Extract the (X, Y) coordinate from the center of the cell holding the provided text.  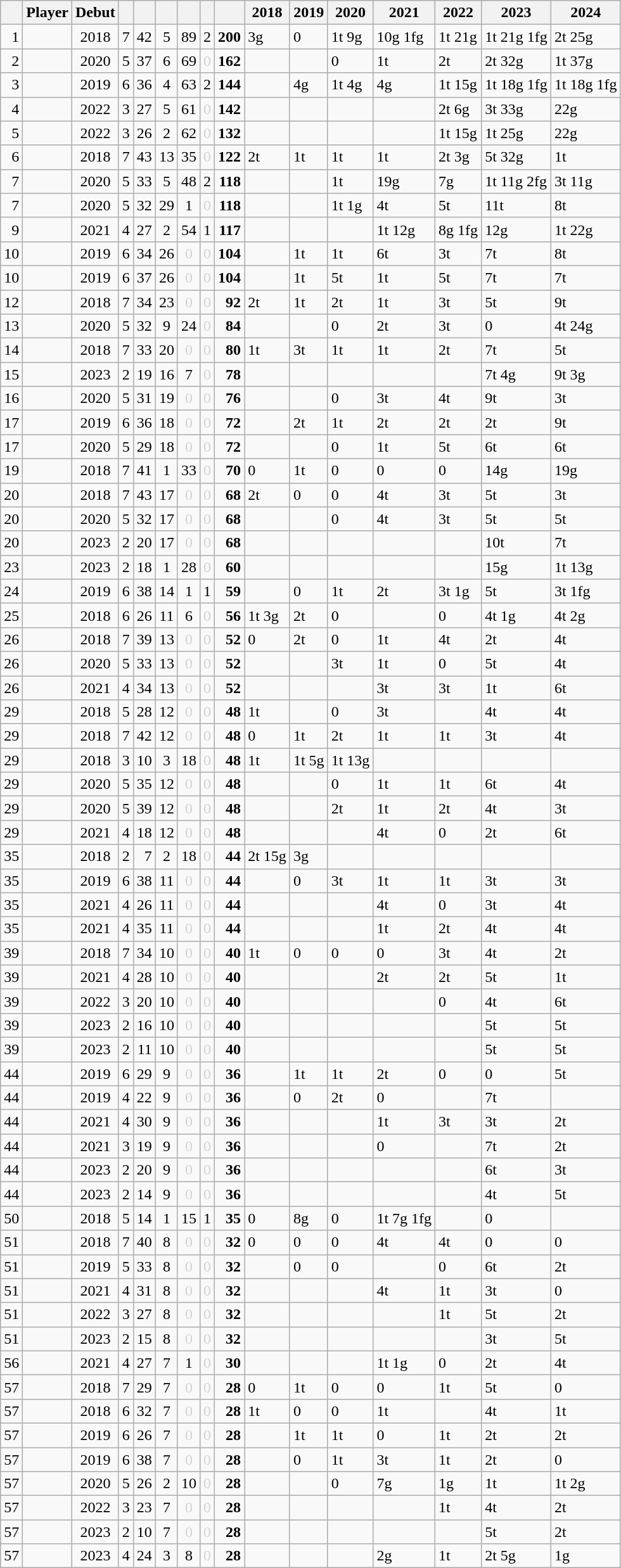
14g (516, 471)
69 (189, 61)
1t 21g 1fg (516, 37)
15g (516, 567)
70 (229, 471)
76 (229, 398)
1t 3g (267, 615)
2t 15g (267, 857)
25 (11, 615)
Debut (96, 13)
80 (229, 350)
132 (229, 133)
2t 25g (586, 37)
144 (229, 85)
60 (229, 567)
50 (11, 1218)
22 (144, 1098)
10g 1fg (404, 37)
2t 5g (516, 1556)
63 (189, 85)
1t 12g (404, 229)
78 (229, 374)
89 (189, 37)
2t 6g (459, 109)
61 (189, 109)
2g (404, 1556)
1t 7g 1fg (404, 1218)
3t 1g (459, 591)
62 (189, 133)
1t 21g (459, 37)
59 (229, 591)
3t 33g (516, 109)
1t 5g (309, 760)
1t 11g 2fg (516, 181)
9t 3g (586, 374)
122 (229, 157)
12g (516, 229)
1t 4g (350, 85)
2024 (586, 13)
8g (309, 1218)
2t 32g (516, 61)
11t (516, 205)
3t 11g (586, 181)
7t 4g (516, 374)
1t 25g (516, 133)
10t (516, 543)
54 (189, 229)
5t 32g (516, 157)
41 (144, 471)
4t 24g (586, 326)
92 (229, 302)
3t 1fg (586, 591)
162 (229, 61)
4t 1g (516, 615)
1t 9g (350, 37)
117 (229, 229)
142 (229, 109)
Player (48, 13)
1t 37g (586, 61)
4t 2g (586, 615)
1t 22g (586, 229)
8g 1fg (459, 229)
1t 2g (586, 1484)
200 (229, 37)
2t 3g (459, 157)
84 (229, 326)
